Locate the cell with the specified text and output its (X, Y) center coordinate. 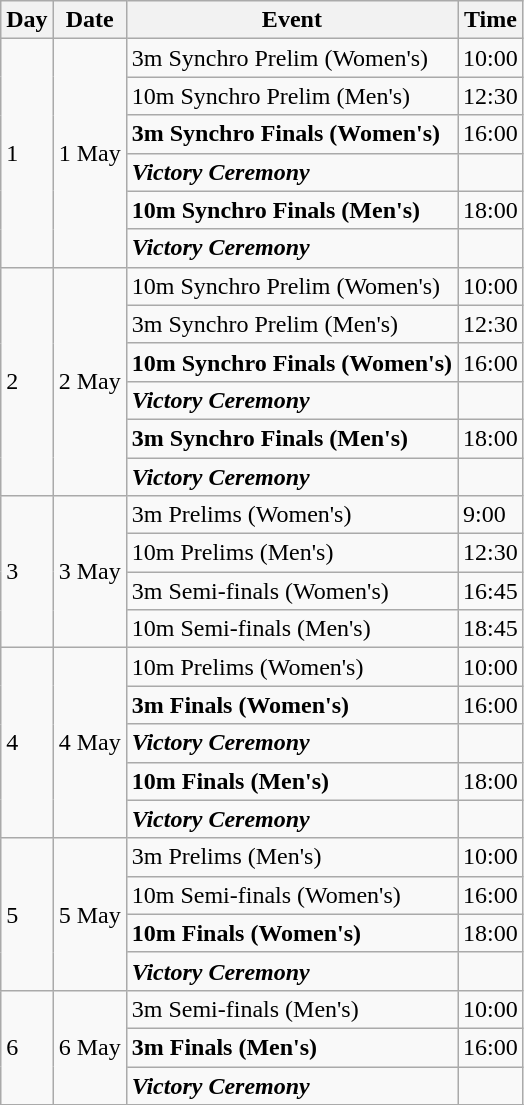
10m Finals (Women's) (292, 933)
Time (491, 20)
10m Prelims (Men's) (292, 553)
10m Synchro Finals (Men's) (292, 210)
1 (27, 153)
2 (27, 381)
10m Semi-finals (Men's) (292, 629)
3m Finals (Men's) (292, 1047)
Event (292, 20)
3m Prelims (Women's) (292, 515)
6 May (90, 1047)
5 (27, 914)
5 May (90, 914)
3m Synchro Finals (Women's) (292, 134)
10m Finals (Men's) (292, 781)
9:00 (491, 515)
3 (27, 572)
2 May (90, 381)
3m Semi-finals (Men's) (292, 1009)
3m Synchro Prelim (Women's) (292, 58)
3m Semi-finals (Women's) (292, 591)
3m Synchro Prelim (Men's) (292, 324)
10m Synchro Finals (Women's) (292, 362)
3 May (90, 572)
16:45 (491, 591)
4 (27, 743)
1 May (90, 153)
10m Semi-finals (Women's) (292, 895)
6 (27, 1047)
3m Synchro Finals (Men's) (292, 438)
10m Synchro Prelim (Men's) (292, 96)
Date (90, 20)
Day (27, 20)
10m Prelims (Women's) (292, 667)
10m Synchro Prelim (Women's) (292, 286)
3m Finals (Women's) (292, 705)
3m Prelims (Men's) (292, 857)
4 May (90, 743)
18:45 (491, 629)
